Search for the cell housing the specified text and yield its (X, Y) center coordinate. 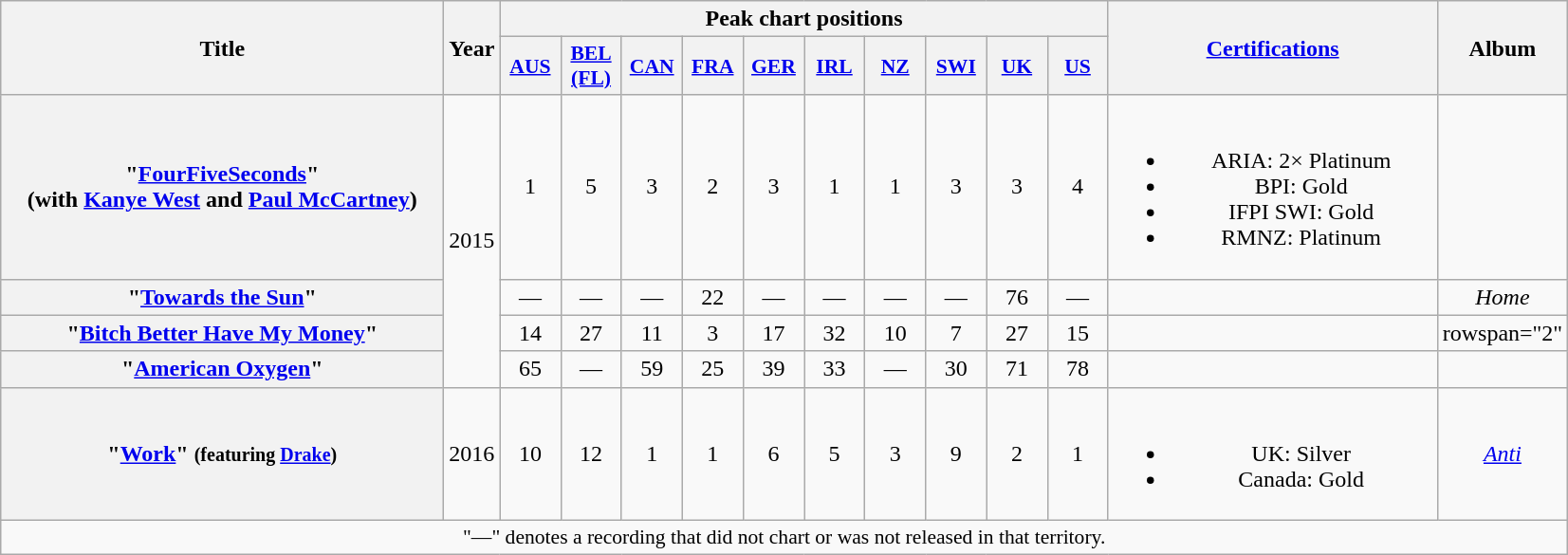
SWI (956, 66)
"FourFiveSeconds"(with Kanye West and Paul McCartney) (222, 187)
30 (956, 369)
IRL (835, 66)
Home (1503, 297)
Title (222, 47)
7 (956, 333)
BEL(FL) (591, 66)
Album (1503, 47)
17 (773, 333)
22 (712, 297)
US (1078, 66)
25 (712, 369)
UK: SilverCanada: Gold (1273, 453)
65 (530, 369)
Certifications (1273, 47)
NZ (895, 66)
71 (1017, 369)
2016 (472, 453)
Year (472, 47)
Anti (1503, 453)
AUS (530, 66)
32 (835, 333)
Peak chart positions (804, 19)
14 (530, 333)
11 (652, 333)
76 (1017, 297)
rowspan="2" (1503, 333)
CAN (652, 66)
UK (1017, 66)
GER (773, 66)
39 (773, 369)
6 (773, 453)
15 (1078, 333)
"—" denotes a recording that did not chart or was not released in that territory. (784, 537)
"Towards the Sun" (222, 297)
33 (835, 369)
59 (652, 369)
"Bitch Better Have My Money" (222, 333)
4 (1078, 187)
12 (591, 453)
FRA (712, 66)
"Work" (featuring Drake) (222, 453)
78 (1078, 369)
ARIA: 2× PlatinumBPI: GoldIFPI SWI: GoldRMNZ: Platinum (1273, 187)
"American Oxygen" (222, 369)
9 (956, 453)
2015 (472, 241)
